Search for the cell housing the specified text and yield its [X, Y] center coordinate. 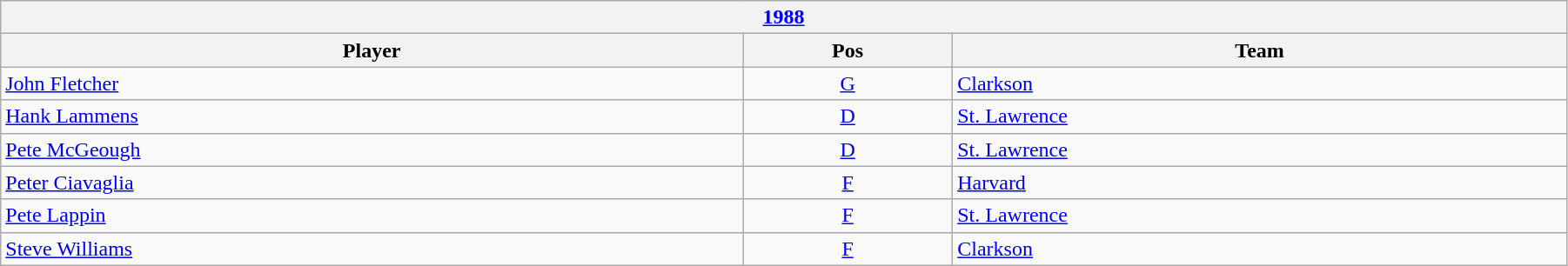
Peter Ciavaglia [372, 183]
Hank Lammens [372, 116]
Pete Lappin [372, 216]
Player [372, 50]
John Fletcher [372, 83]
1988 [784, 17]
Pos [848, 50]
Steve Williams [372, 249]
Pete McGeough [372, 150]
Team [1260, 50]
G [848, 83]
Harvard [1260, 183]
